Search for the cell housing the specified text and yield its (x, y) center coordinate. 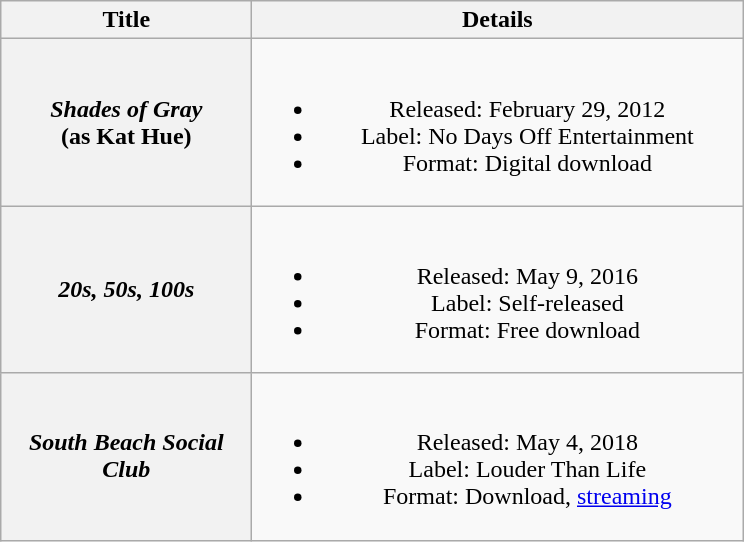
Shades of Gray(as Kat Hue) (126, 122)
20s, 50s, 100s (126, 290)
Released: February 29, 2012Label: No Days Off EntertainmentFormat: Digital download (498, 122)
Released: May 4, 2018Label: Louder Than LifeFormat: Download, streaming (498, 456)
Details (498, 20)
Released: May 9, 2016Label: Self-releasedFormat: Free download (498, 290)
South Beach Social Club (126, 456)
Title (126, 20)
